Capture the cell that displays the provided text and extract its [X, Y] central coordinate. 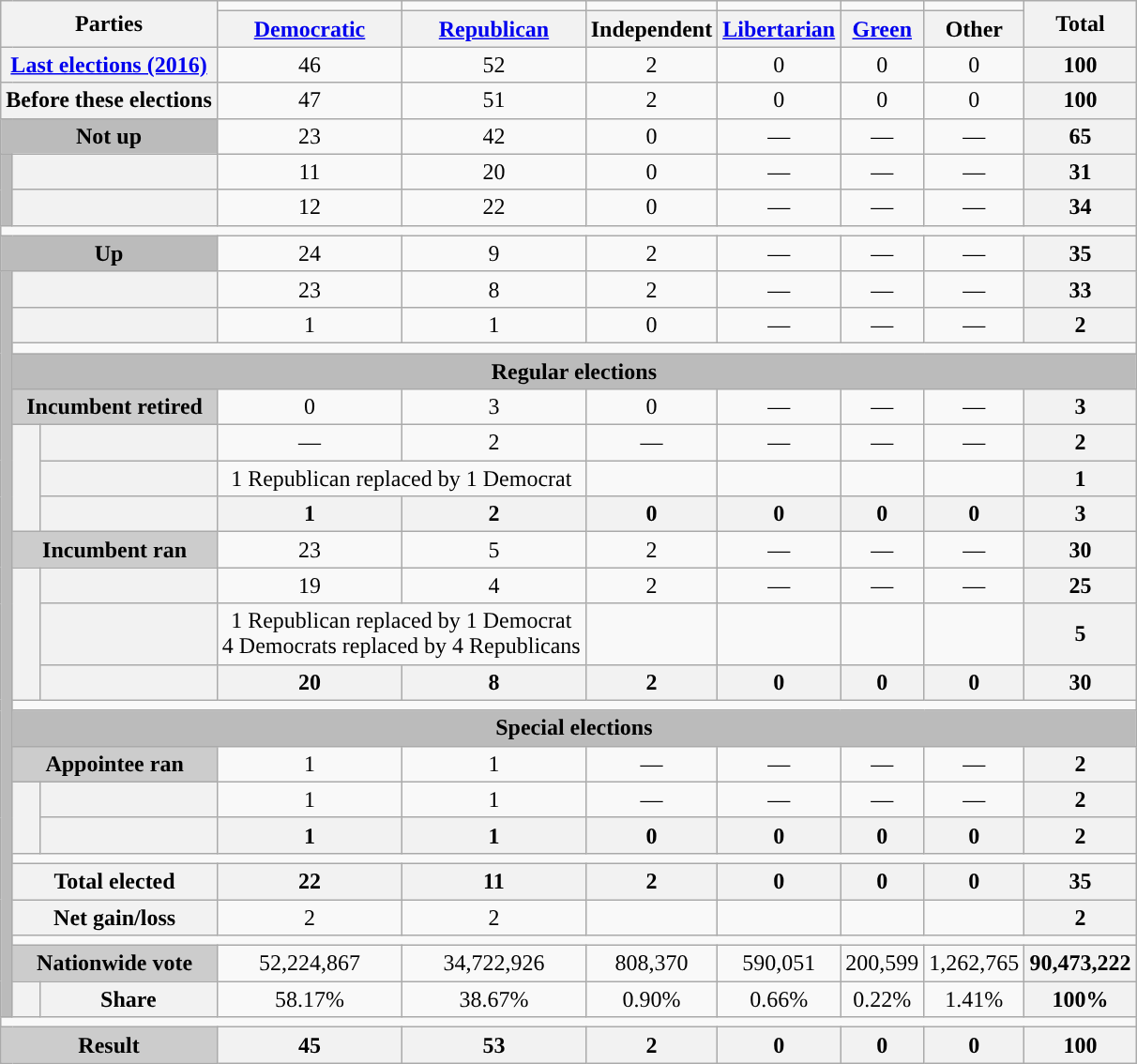
Appointee ran [114, 764]
808,370 [651, 964]
24 [310, 253]
Up [109, 253]
52 [494, 65]
Republican [494, 29]
Libertarian [779, 29]
38.67% [494, 999]
Other [974, 29]
0.90% [651, 999]
590,051 [779, 964]
1.41% [974, 999]
1 Republican replaced by 1 Democrat 4 Democrats replaced by 4 Republicans [402, 634]
Total elected [114, 881]
Nationwide vote [114, 964]
46 [310, 65]
Incumbent retired [114, 407]
58.17% [310, 999]
Special elections [574, 728]
Parties [109, 24]
Last elections (2016) [109, 65]
Before these elections [109, 100]
47 [310, 100]
Green [882, 29]
Share [128, 999]
9 [494, 253]
52,224,867 [310, 964]
31 [1081, 172]
1,262,765 [974, 964]
42 [494, 136]
51 [494, 100]
12 [310, 207]
1 Republican replaced by 1 Democrat [402, 479]
25 [1081, 585]
Not up [109, 136]
19 [310, 585]
Independent [651, 29]
90,473,222 [1081, 964]
0.66% [779, 999]
53 [494, 1045]
Net gain/loss [114, 917]
Democratic [310, 29]
200,599 [882, 964]
Incumbent ran [114, 550]
33 [1081, 289]
Result [109, 1045]
34 [1081, 207]
45 [310, 1045]
34,722,926 [494, 964]
0.22% [882, 999]
100% [1081, 999]
Total [1081, 24]
Regular elections [574, 371]
4 [494, 585]
65 [1081, 136]
